Return (x, y) of the center of cell containing provided text 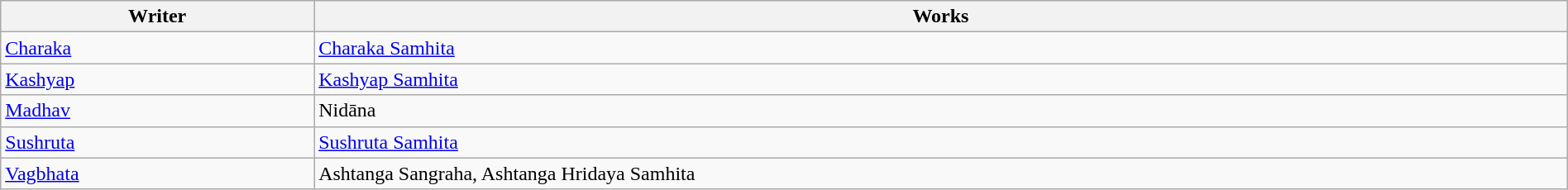
Ashtanga Sangraha, Ashtanga Hridaya Samhita (941, 173)
Nidāna (941, 111)
Charaka (157, 48)
Writer (157, 17)
Sushruta Samhita (941, 142)
Sushruta (157, 142)
Madhav (157, 111)
Kashyap (157, 79)
Works (941, 17)
Charaka Samhita (941, 48)
Vagbhata (157, 173)
Kashyap Samhita (941, 79)
